Identify which cell holds the provided text, then report its (X, Y) central coordinate. 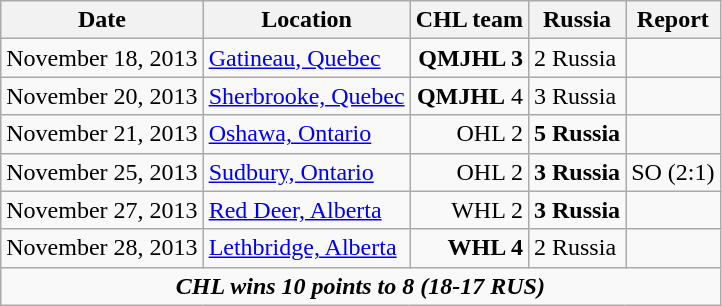
Red Deer, Alberta (306, 210)
Lethbridge, Alberta (306, 248)
WHL 2 (469, 210)
5 Russia (576, 134)
QMJHL 4 (469, 96)
November 20, 2013 (102, 96)
Sudbury, Ontario (306, 172)
Sherbrooke, Quebec (306, 96)
November 18, 2013 (102, 58)
CHL wins 10 points to 8 (18-17 RUS) (360, 286)
November 27, 2013 (102, 210)
November 25, 2013 (102, 172)
CHL team (469, 20)
Oshawa, Ontario (306, 134)
November 21, 2013 (102, 134)
SO (2:1) (673, 172)
Report (673, 20)
Date (102, 20)
November 28, 2013 (102, 248)
QMJHL 3 (469, 58)
Location (306, 20)
Russia (576, 20)
WHL 4 (469, 248)
Gatineau, Quebec (306, 58)
